Determine the (X, Y) coordinate at the center of the cell enclosing the given text.  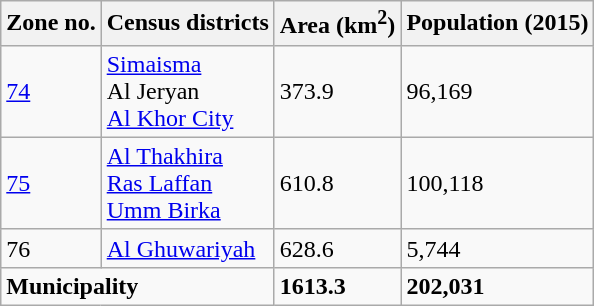
Census districts (188, 24)
Al Ghuwariyah (188, 248)
610.8 (338, 183)
373.9 (338, 91)
96,169 (498, 91)
Population (2015) (498, 24)
74 (51, 91)
75 (51, 183)
76 (51, 248)
5,744 (498, 248)
Municipality (138, 286)
100,118 (498, 183)
202,031 (498, 286)
628.6 (338, 248)
Simaisma Al Jeryan Al Khor City (188, 91)
Area (km2) (338, 24)
Zone no. (51, 24)
Al Thakhira Ras Laffan Umm Birka (188, 183)
1613.3 (338, 286)
